From the cell containing the given text, extract its center point as (x, y) coordinate. 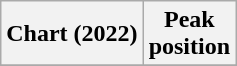
Peakposition (189, 34)
Chart (2022) (72, 34)
